Return the (x, y) coordinate for the center point of the cell that contains the specified text.  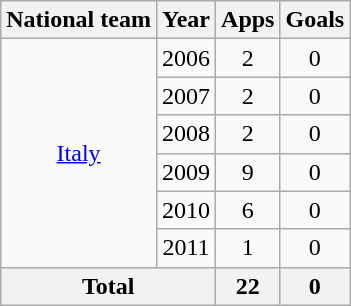
2009 (186, 172)
2011 (186, 248)
2010 (186, 210)
9 (248, 172)
Year (186, 20)
National team (79, 20)
2006 (186, 58)
Apps (248, 20)
2008 (186, 134)
Total (108, 286)
Italy (79, 153)
2007 (186, 96)
1 (248, 248)
22 (248, 286)
6 (248, 210)
Goals (315, 20)
